Scan for the cell matching the given text and deliver its [X, Y] coordinate at center. 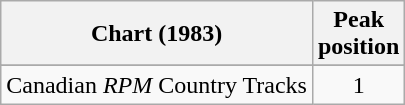
1 [358, 85]
Canadian RPM Country Tracks [157, 85]
Peakposition [358, 34]
Chart (1983) [157, 34]
